Search for the cell housing the specified text and yield its (x, y) center coordinate. 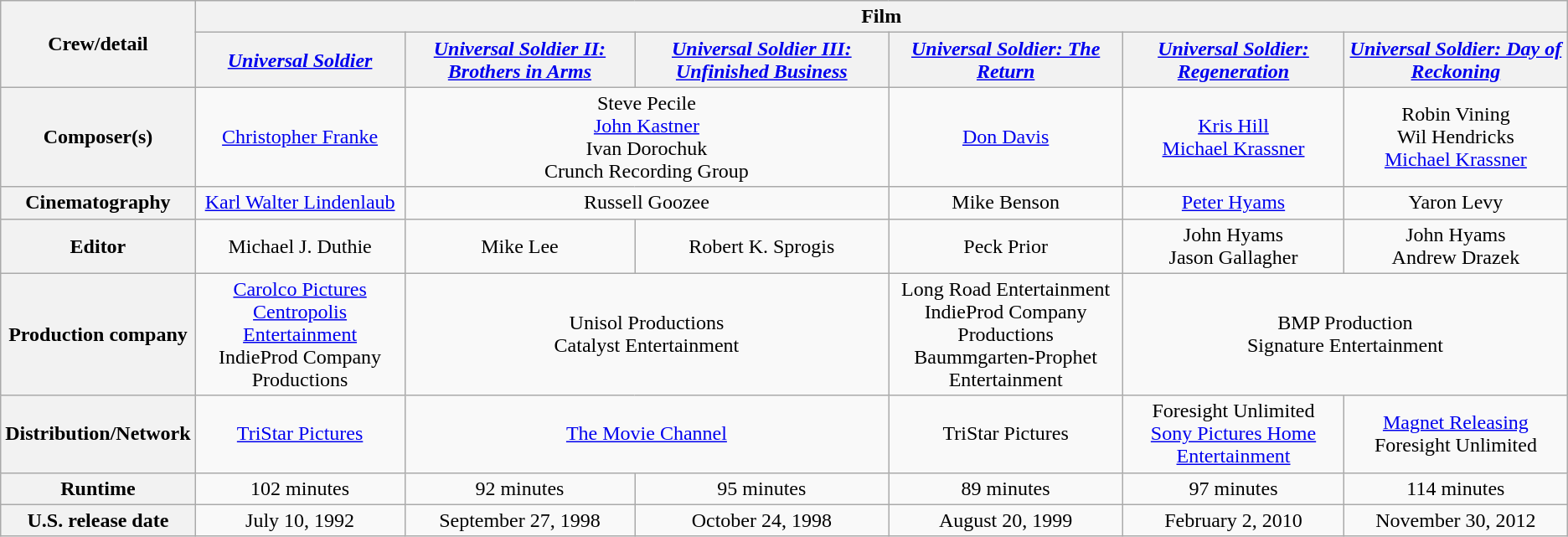
Michael J. Duthie (300, 246)
Carolco PicturesCentropolis EntertainmentIndieProd Company Productions (300, 334)
102 minutes (300, 488)
Universal Soldier (300, 60)
Mike Lee (519, 246)
John HyamsAndrew Drazek (1456, 246)
92 minutes (519, 488)
Film (881, 17)
Universal Soldier: Regeneration (1233, 60)
Steve PecileJohn KastnerIvan DorochukCrunch Recording Group (647, 137)
Runtime (98, 488)
Editor (98, 246)
Christopher Franke (300, 137)
97 minutes (1233, 488)
Universal Soldier: Day of Reckoning (1456, 60)
Universal Soldier III: Unfinished Business (762, 60)
Composer(s) (98, 137)
Crew/detail (98, 44)
Unisol ProductionsCatalyst Entertainment (647, 334)
November 30, 2012 (1456, 520)
Robert K. Sprogis (762, 246)
October 24, 1998 (762, 520)
August 20, 1999 (1006, 520)
Foresight UnlimitedSony Pictures Home Entertainment (1233, 434)
Mike Benson (1006, 203)
Robin ViningWil HendricksMichael Krassner (1456, 137)
February 2, 2010 (1233, 520)
Yaron Levy (1456, 203)
September 27, 1998 (519, 520)
Universal Soldier II: Brothers in Arms (519, 60)
Karl Walter Lindenlaub (300, 203)
Production company (98, 334)
BMP ProductionSignature Entertainment (1345, 334)
July 10, 1992 (300, 520)
Distribution/Network (98, 434)
Russell Goozee (647, 203)
Kris HillMichael Krassner (1233, 137)
The Movie Channel (647, 434)
Magnet ReleasingForesight Unlimited (1456, 434)
Peter Hyams (1233, 203)
John HyamsJason Gallagher (1233, 246)
95 minutes (762, 488)
114 minutes (1456, 488)
89 minutes (1006, 488)
Cinematography (98, 203)
Long Road EntertainmentIndieProd Company ProductionsBaummgarten-Prophet Entertainment (1006, 334)
Peck Prior (1006, 246)
U.S. release date (98, 520)
Universal Soldier: The Return (1006, 60)
Don Davis (1006, 137)
